From the cell containing the given text, extract its center point as [x, y] coordinate. 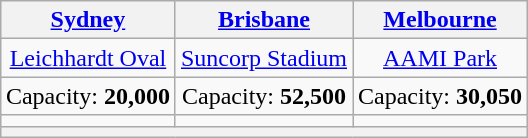
Leichhardt Oval [88, 58]
Sydney [88, 20]
Melbourne [440, 20]
Capacity: 30,050 [440, 96]
Suncorp Stadium [264, 58]
Capacity: 52,500 [264, 96]
Brisbane [264, 20]
AAMI Park [440, 58]
Capacity: 20,000 [88, 96]
